Search for the cell housing the specified text and yield its [x, y] center coordinate. 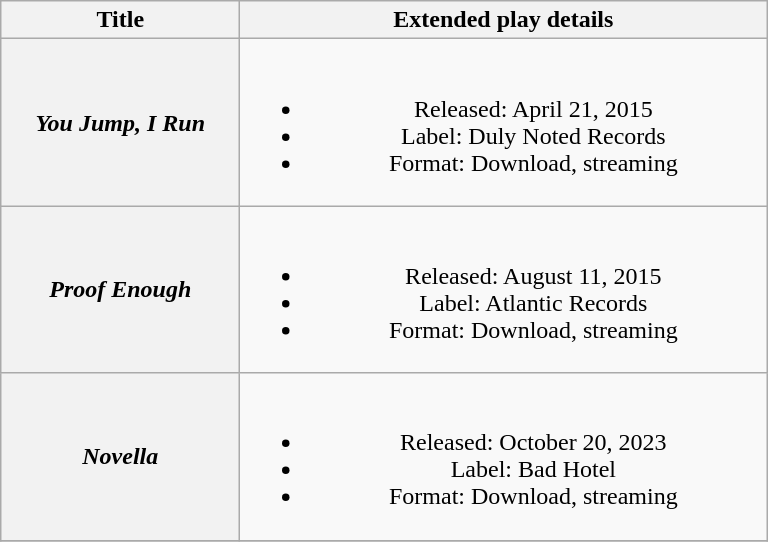
You Jump, I Run [120, 122]
Released: October 20, 2023Label: Bad HotelFormat: Download, streaming [504, 456]
Title [120, 20]
Released: April 21, 2015Label: Duly Noted RecordsFormat: Download, streaming [504, 122]
Extended play details [504, 20]
Released: August 11, 2015Label: Atlantic RecordsFormat: Download, streaming [504, 290]
Novella [120, 456]
Proof Enough [120, 290]
